Find where the given text appears and provide that cell's center as (X, Y) coordinate. 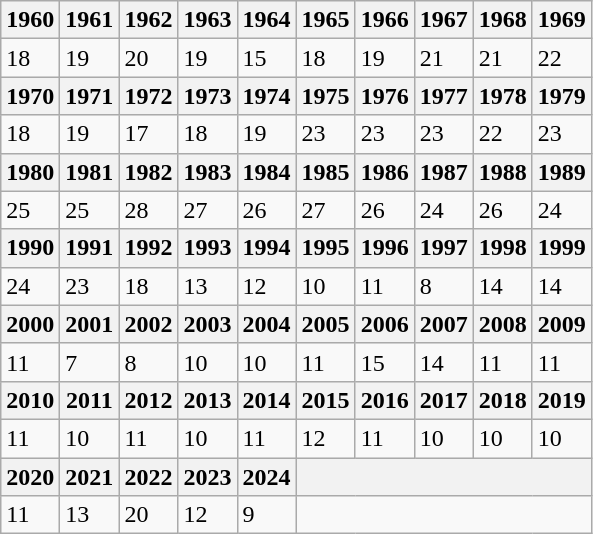
1992 (148, 248)
2011 (90, 400)
1980 (30, 172)
1977 (444, 96)
1995 (326, 248)
2013 (208, 400)
2006 (384, 324)
1962 (148, 20)
2024 (266, 477)
1986 (384, 172)
1989 (562, 172)
2010 (30, 400)
2016 (384, 400)
2007 (444, 324)
1997 (444, 248)
1973 (208, 96)
2014 (266, 400)
2012 (148, 400)
2022 (148, 477)
2000 (30, 324)
28 (148, 210)
2017 (444, 400)
2015 (326, 400)
2023 (208, 477)
2001 (90, 324)
1972 (148, 96)
1961 (90, 20)
2003 (208, 324)
2004 (266, 324)
1964 (266, 20)
1984 (266, 172)
1993 (208, 248)
2005 (326, 324)
2019 (562, 400)
17 (148, 134)
2020 (30, 477)
7 (90, 362)
1960 (30, 20)
1966 (384, 20)
2008 (502, 324)
1969 (562, 20)
2002 (148, 324)
2018 (502, 400)
1970 (30, 96)
1979 (562, 96)
1975 (326, 96)
2021 (90, 477)
1998 (502, 248)
1988 (502, 172)
1991 (90, 248)
1982 (148, 172)
1996 (384, 248)
1990 (30, 248)
1965 (326, 20)
2009 (562, 324)
1976 (384, 96)
1967 (444, 20)
9 (266, 515)
1994 (266, 248)
1985 (326, 172)
1981 (90, 172)
1983 (208, 172)
1968 (502, 20)
1999 (562, 248)
1971 (90, 96)
1978 (502, 96)
1974 (266, 96)
1963 (208, 20)
1987 (444, 172)
